For the text-containing cell, return its midpoint in (X, Y) coordinate format. 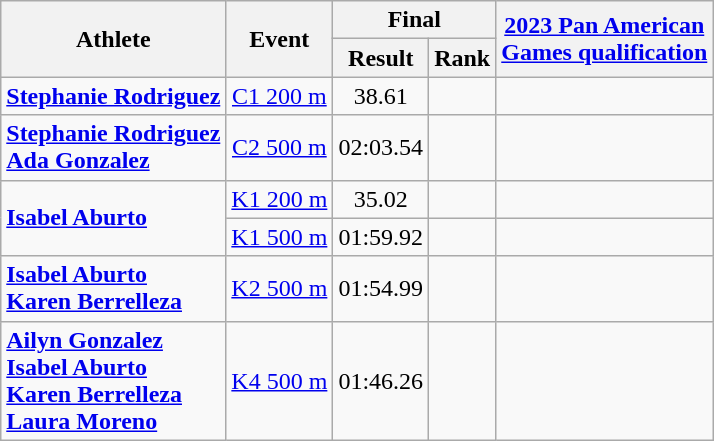
Final (414, 20)
Ailyn GonzalezIsabel AburtoKaren BerrellezaLaura Moreno (114, 380)
01:54.99 (381, 288)
Result (381, 58)
2023 Pan American Games qualification (604, 39)
01:59.92 (381, 237)
C1 200 m (280, 96)
C2 500 m (280, 148)
Event (280, 39)
K1 500 m (280, 237)
02:03.54 (381, 148)
38.61 (381, 96)
K1 200 m (280, 199)
Isabel Aburto (114, 218)
Isabel AburtoKaren Berrelleza (114, 288)
Athlete (114, 39)
Stephanie RodriguezAda Gonzalez (114, 148)
K4 500 m (280, 380)
K2 500 m (280, 288)
01:46.26 (381, 380)
35.02 (381, 199)
Rank (462, 58)
Stephanie Rodriguez (114, 96)
